Scan for the cell matching the given text and deliver its [x, y] coordinate at center. 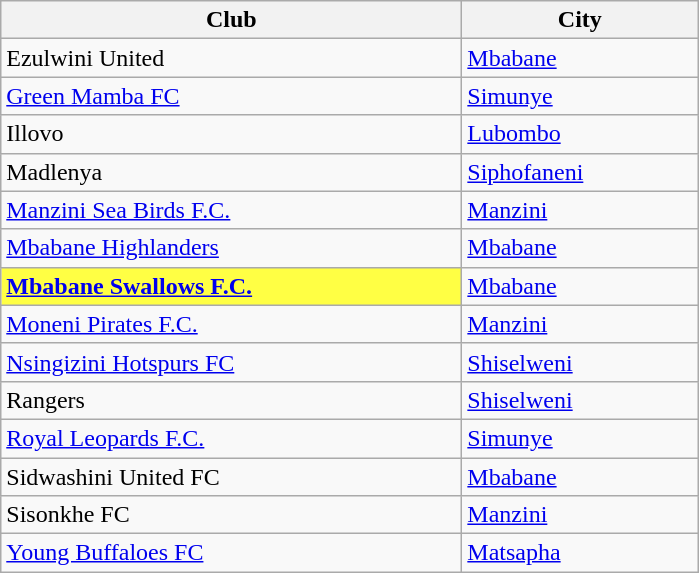
Moneni Pirates F.C. [232, 324]
Club [232, 20]
Lubombo [580, 134]
Madlenya [232, 172]
City [580, 20]
Young Buffaloes FC [232, 553]
Rangers [232, 400]
Nsingizini Hotspurs FC [232, 362]
Sisonkhe FC [232, 515]
Siphofaneni [580, 172]
Sidwashini United FC [232, 477]
Manzini Sea Birds F.C. [232, 210]
Royal Leopards F.C. [232, 438]
Green Mamba FC [232, 96]
Mbabane Swallows F.C. [232, 286]
Ezulwini United [232, 58]
Matsapha [580, 553]
Mbabane Highlanders [232, 248]
Illovo [232, 134]
